Determine the (x, y) coordinate at the center of the cell enclosing the given text.  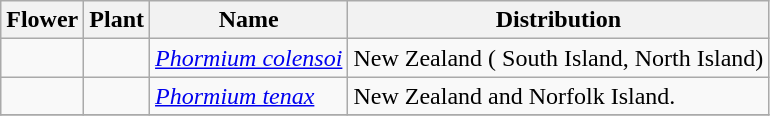
Flower (42, 20)
New Zealand and Norfolk Island. (558, 96)
Phormium colensoi (249, 58)
Plant (117, 20)
New Zealand ( South Island, North Island) (558, 58)
Name (249, 20)
Distribution (558, 20)
Phormium tenax (249, 96)
